Detect which cell encompasses the target text, then output its (x, y) center coordinate. 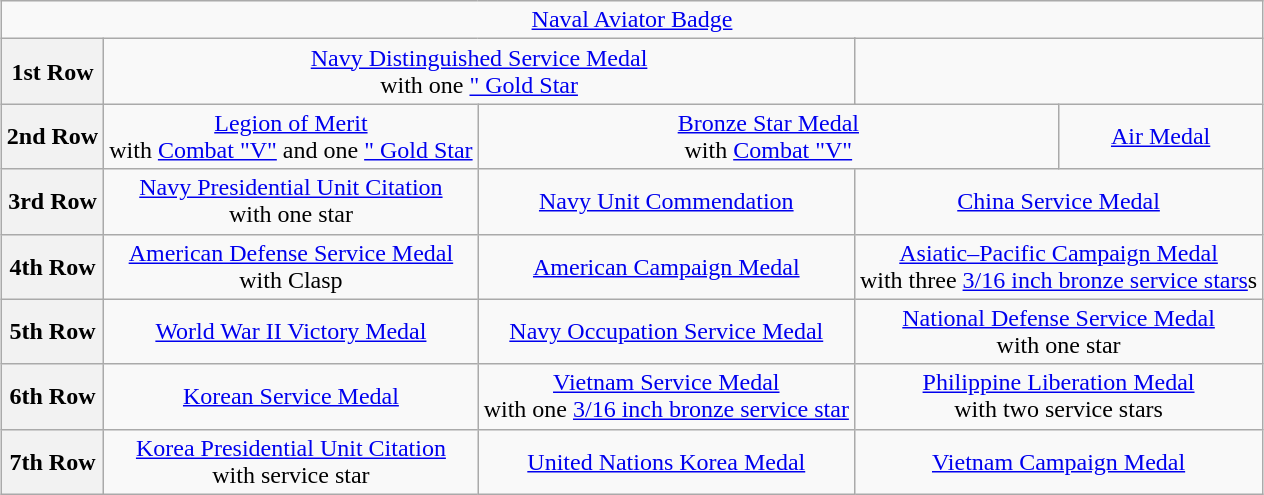
Bronze Star Medal with Combat "V" (768, 136)
Navy Distinguished Service Medal with one " Gold Star (480, 72)
Navy Presidential Unit Citation with one star (291, 202)
American Defense Service Medal with Clasp (291, 266)
National Defense Service Medal with one star (1058, 332)
1st Row (52, 72)
Navy Occupation Service Medal (666, 332)
Air Medal (1161, 136)
7th Row (52, 462)
3rd Row (52, 202)
Vietnam Service Medal with one 3/16 inch bronze service star (666, 396)
American Campaign Medal (666, 266)
6th Row (52, 396)
World War II Victory Medal (291, 332)
5th Row (52, 332)
Philippine Liberation Medalwith two service stars (1058, 396)
Korea Presidential Unit Citationwith service star (291, 462)
China Service Medal (1058, 202)
United Nations Korea Medal (666, 462)
Vietnam Campaign Medal (1058, 462)
2nd Row (52, 136)
4th Row (52, 266)
Asiatic–Pacific Campaign Medal with three 3/16 inch bronze service starss (1058, 266)
Naval Aviator Badge (632, 20)
Legion of Merit with Combat "V" and one " Gold Star (291, 136)
Navy Unit Commendation (666, 202)
Korean Service Medal (291, 396)
